From the cell containing the given text, extract its center point as (X, Y) coordinate. 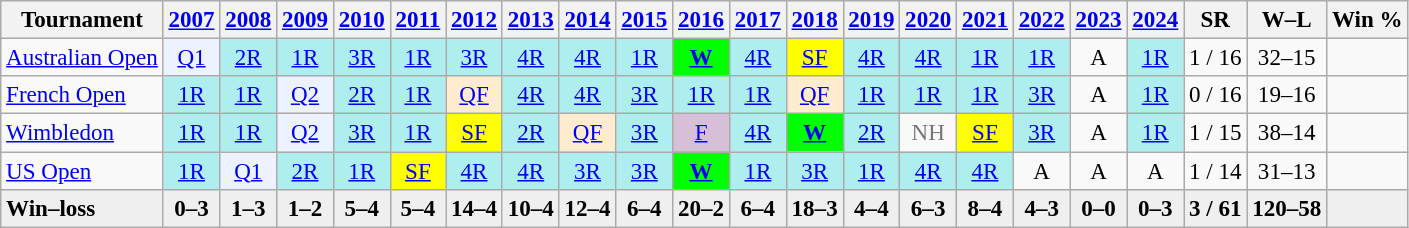
French Open (82, 95)
NH (928, 133)
2009 (306, 20)
20–2 (702, 209)
2011 (418, 20)
SR (1216, 20)
Australian Open (82, 58)
38–14 (1287, 133)
2014 (588, 20)
12–4 (588, 209)
US Open (82, 171)
4–4 (872, 209)
14–4 (474, 209)
4–3 (1042, 209)
Wimbledon (82, 133)
F (702, 133)
2018 (814, 20)
1 / 16 (1216, 58)
120–58 (1287, 209)
2015 (644, 20)
32–15 (1287, 58)
6–3 (928, 209)
1 / 14 (1216, 171)
2022 (1042, 20)
1–3 (248, 209)
2020 (928, 20)
1 / 15 (1216, 133)
2010 (362, 20)
0–0 (1098, 209)
1–2 (306, 209)
31–13 (1287, 171)
0 / 16 (1216, 95)
2013 (530, 20)
8–4 (986, 209)
3 / 61 (1216, 209)
2012 (474, 20)
2023 (1098, 20)
10–4 (530, 209)
2008 (248, 20)
2019 (872, 20)
2017 (758, 20)
2016 (702, 20)
Tournament (82, 20)
2024 (1156, 20)
2007 (192, 20)
Win % (1368, 20)
18–3 (814, 209)
Win–loss (82, 209)
W–L (1287, 20)
19–16 (1287, 95)
2021 (986, 20)
